For the text-containing cell, return its midpoint in (x, y) coordinate format. 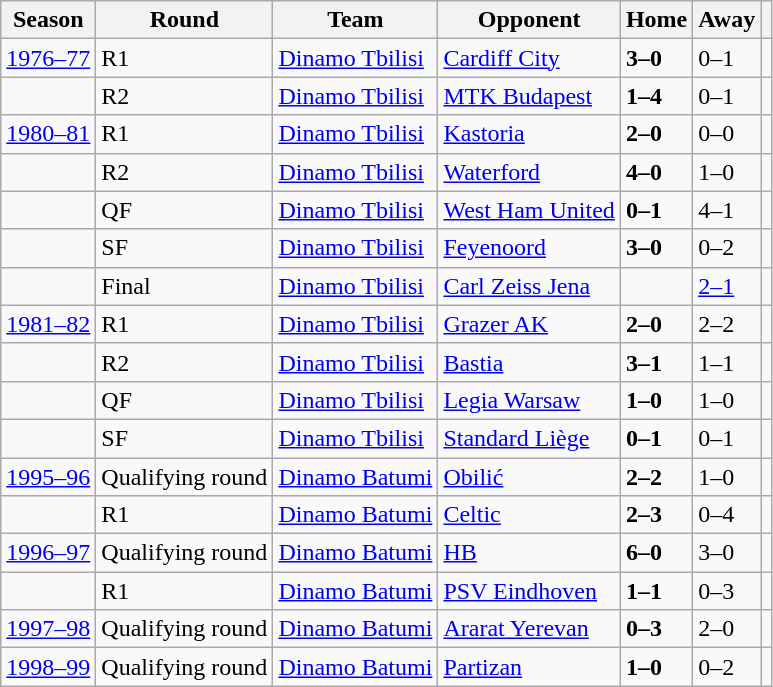
1995–96 (48, 477)
PSV Eindhoven (529, 591)
Round (184, 20)
Bastia (529, 362)
2–1 (727, 286)
HB (529, 553)
Standard Liège (529, 438)
3–1 (656, 362)
0–0 (727, 134)
1–4 (656, 96)
1998–99 (48, 667)
Opponent (529, 20)
Home (656, 20)
Kastoria (529, 134)
4–1 (727, 210)
Carl Zeiss Jena (529, 286)
6–0 (656, 553)
1997–98 (48, 629)
0–4 (727, 515)
Cardiff City (529, 58)
Final (184, 286)
Obilić (529, 477)
Ararat Yerevan (529, 629)
Season (48, 20)
2–3 (656, 515)
4–0 (656, 172)
1980–81 (48, 134)
MTK Budapest (529, 96)
Waterford (529, 172)
Away (727, 20)
Celtic (529, 515)
Legia Warsaw (529, 400)
Team (356, 20)
1981–82 (48, 324)
Partizan (529, 667)
West Ham United (529, 210)
1996–97 (48, 553)
1976–77 (48, 58)
Feyenoord (529, 248)
Grazer AK (529, 324)
